Detect which cell encompasses the target text, then output its (X, Y) center coordinate. 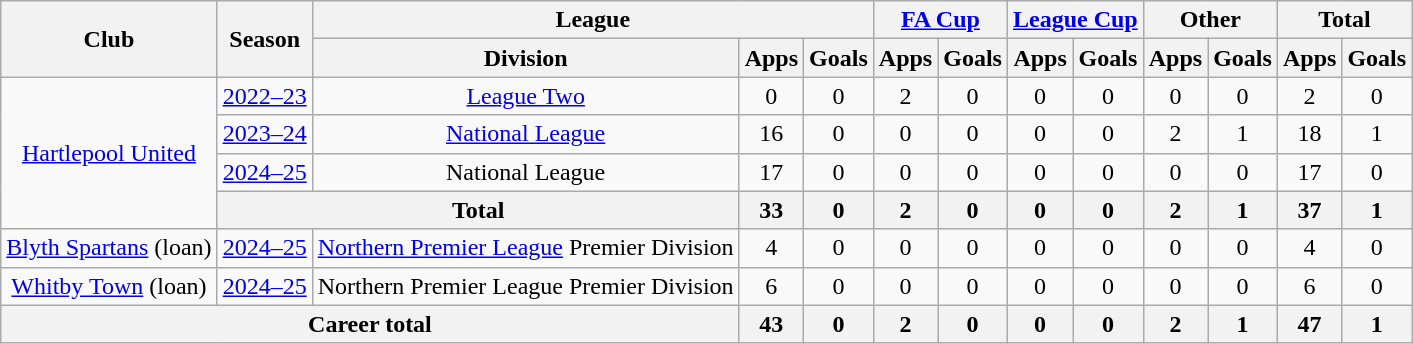
Club (109, 39)
FA Cup (940, 20)
Hartlepool United (109, 153)
Division (526, 58)
Whitby Town (loan) (109, 286)
43 (771, 324)
2022–23 (264, 96)
League Two (526, 96)
Career total (370, 324)
Season (264, 39)
Blyth Spartans (loan) (109, 248)
League (592, 20)
18 (1309, 134)
League Cup (1075, 20)
Other (1210, 20)
33 (771, 210)
47 (1309, 324)
2023–24 (264, 134)
16 (771, 134)
37 (1309, 210)
